Identify which cell holds the provided text, then report its (X, Y) central coordinate. 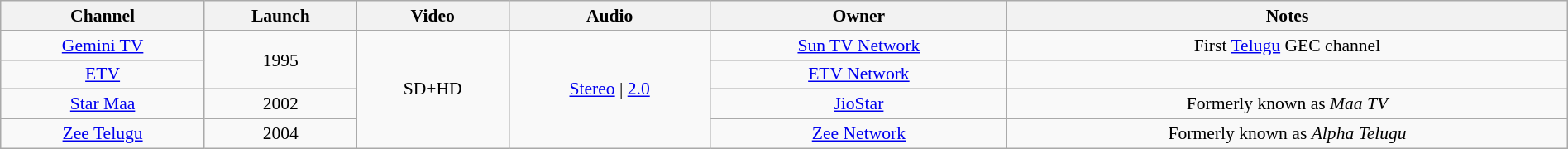
Notes (1287, 16)
2002 (280, 104)
ETV (103, 74)
2004 (280, 134)
1995 (280, 60)
SD+HD (433, 89)
Gemini TV (103, 46)
Star Maa (103, 104)
Channel (103, 16)
Audio (610, 16)
Zee Network (858, 134)
First Telugu GEC channel (1287, 46)
Zee Telugu (103, 134)
Video (433, 16)
Sun TV Network (858, 46)
ETV Network (858, 74)
Owner (858, 16)
Formerly known as Alpha Telugu (1287, 134)
Launch (280, 16)
Stereo | 2.0 (610, 89)
JioStar (858, 104)
Formerly known as Maa TV (1287, 104)
